Locate the cell with the specified text and output its [x, y] center coordinate. 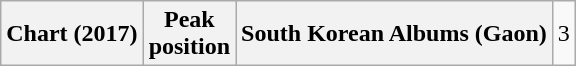
Chart (2017) [72, 34]
South Korean Albums (Gaon) [394, 34]
3 [564, 34]
Peakposition [189, 34]
